Return the [X, Y] coordinate for the center point of the cell that contains the specified text.  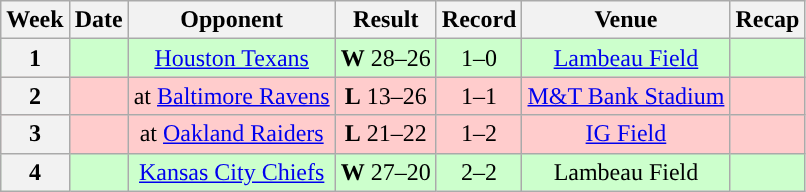
W 28–26 [386, 58]
Record [479, 20]
Opponent [232, 20]
1 [35, 58]
1–2 [479, 134]
M&T Bank Stadium [626, 96]
Kansas City Chiefs [232, 172]
3 [35, 134]
4 [35, 172]
Venue [626, 20]
Houston Texans [232, 58]
Recap [768, 20]
L 13–26 [386, 96]
2–2 [479, 172]
Week [35, 20]
at Baltimore Ravens [232, 96]
Result [386, 20]
L 21–22 [386, 134]
1–1 [479, 96]
1–0 [479, 58]
W 27–20 [386, 172]
2 [35, 96]
Date [98, 20]
at Oakland Raiders [232, 134]
IG Field [626, 134]
